For the text-containing cell, return its midpoint in (x, y) coordinate format. 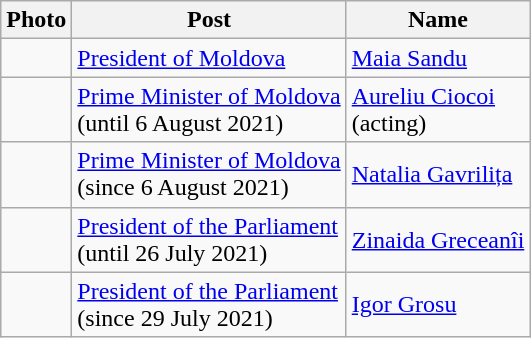
President of Moldova (209, 58)
President of the Parliament(until 26 July 2021) (209, 240)
Zinaida Greceanîi (438, 240)
President of the Parliament(since 29 July 2021) (209, 304)
Igor Grosu (438, 304)
Prime Minister of Moldova(until 6 August 2021) (209, 110)
Aureliu Ciocoi(acting) (438, 110)
Name (438, 20)
Prime Minister of Moldova(since 6 August 2021) (209, 174)
Photo (36, 20)
Post (209, 20)
Natalia Gavrilița (438, 174)
Maia Sandu (438, 58)
